Identify which cell holds the provided text, then report its (X, Y) central coordinate. 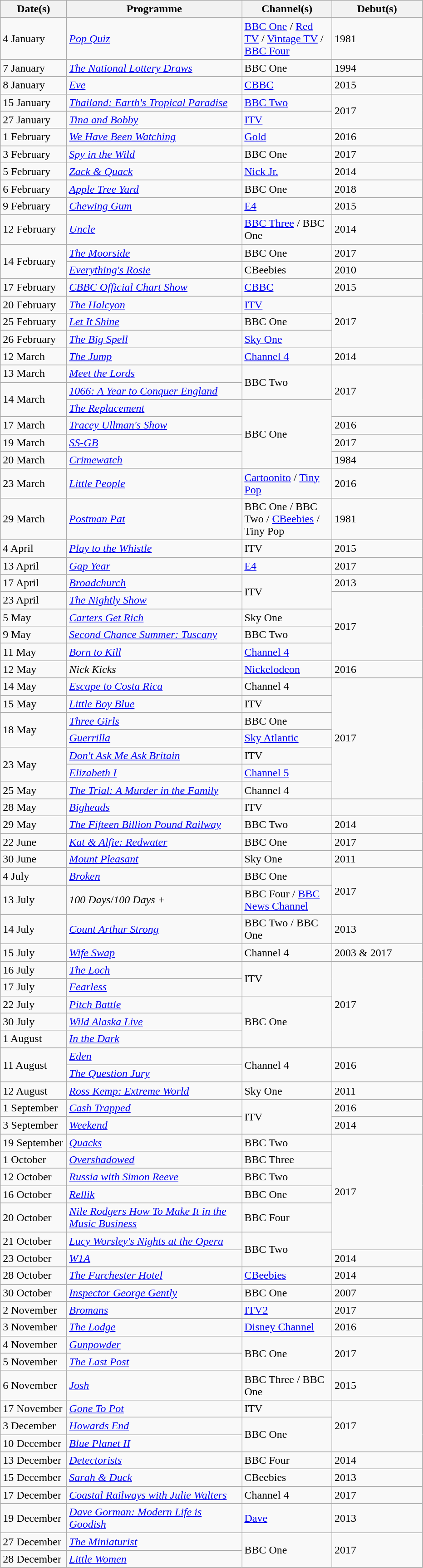
5 May (34, 618)
25 May (34, 790)
16 July (34, 970)
Russia with Simon Reeve (154, 1177)
Inspector George Gently (154, 1293)
Wife Swap (154, 953)
25 February (34, 322)
20 February (34, 305)
Apple Tree Yard (154, 189)
Dave (287, 1518)
11 May (34, 652)
Count Arthur Strong (154, 930)
29 May (34, 824)
Josh (154, 1385)
The Last Post (154, 1362)
The National Lottery Draws (154, 68)
2007 (377, 1293)
BBC One / Red TV / Vintage TV / BBC Four (287, 39)
15 July (34, 953)
The Nightly Show (154, 600)
7 January (34, 68)
1984 (377, 460)
19 September (34, 1142)
1066: A Year to Conquer England (154, 391)
18 May (34, 730)
The Furchester Hotel (154, 1276)
2018 (377, 189)
27 January (34, 120)
Crimewatch (154, 460)
13 July (34, 900)
Bromans (154, 1310)
20 October (34, 1218)
14 May (34, 687)
15 May (34, 704)
Kat & Alfie: Redwater (154, 842)
15 January (34, 102)
22 July (34, 1004)
Eve (154, 85)
Escape to Costa Rica (154, 687)
12 May (34, 669)
2010 (377, 270)
The Halcyon (154, 305)
2 November (34, 1310)
22 June (34, 842)
4 April (34, 548)
Postman Pat (154, 519)
15 December (34, 1478)
Let It Shine (154, 322)
Little Boy Blue (154, 704)
The Fifteen Billion Pound Railway (154, 824)
Broadchurch (154, 583)
BBC Three (287, 1160)
1994 (377, 68)
23 May (34, 764)
Rellik (154, 1194)
1 August (34, 1039)
21 October (34, 1241)
12 August (34, 1091)
1 October (34, 1160)
BBC Four / BBC News Channel (287, 900)
Thailand: Earth's Tropical Paradise (154, 102)
Overshadowed (154, 1160)
In the Dark (154, 1039)
5 February (34, 171)
Dave Gorman: Modern Life is Goodish (154, 1518)
9 February (34, 206)
17 November (34, 1408)
19 December (34, 1518)
CBBC Official Chart Show (154, 287)
The Moorside (154, 253)
We Have Been Watching (154, 137)
4 January (34, 39)
The Question Jury (154, 1073)
27 December (34, 1542)
13 March (34, 374)
BBC Two / BBC One (287, 930)
Nick Kicks (154, 669)
SS-GB (154, 443)
17 April (34, 583)
13 December (34, 1461)
5 November (34, 1362)
Gap Year (154, 565)
The Trial: A Murder in the Family (154, 790)
30 October (34, 1293)
17 December (34, 1495)
3 November (34, 1327)
Little People (154, 483)
13 April (34, 565)
30 June (34, 859)
9 May (34, 635)
3 September (34, 1125)
Debut(s) (377, 9)
3 December (34, 1426)
Quacks (154, 1142)
The Big Spell (154, 339)
BBC One / BBC Two / CBeebies / Tiny Pop (287, 519)
28 October (34, 1276)
Chewing Gum (154, 206)
Gone To Pot (154, 1408)
Gunpowder (154, 1344)
26 February (34, 339)
14 March (34, 399)
17 February (34, 287)
Channel(s) (287, 9)
The Jump (154, 356)
Sky Atlantic (287, 738)
12 October (34, 1177)
4 November (34, 1344)
Born to Kill (154, 652)
1 February (34, 137)
Spy in the Wild (154, 154)
23 April (34, 600)
12 February (34, 229)
Nick Jr. (287, 171)
Cartoonito / Tiny Pop (287, 483)
W1A (154, 1258)
Sarah & Duck (154, 1478)
6 February (34, 189)
11 August (34, 1065)
14 July (34, 930)
Ross Kemp: Extreme World (154, 1091)
29 March (34, 519)
Blue Planet II (154, 1443)
Broken (154, 877)
8 January (34, 85)
Carters Get Rich (154, 618)
12 March (34, 356)
Weekend (154, 1125)
23 October (34, 1258)
Meet the Lords (154, 374)
Bigheads (154, 807)
Cash Trapped (154, 1108)
Lucy Worsley's Nights at the Opera (154, 1241)
Wild Alaska Live (154, 1022)
Disney Channel (287, 1327)
3 February (34, 154)
Coastal Railways with Julie Walters (154, 1495)
Date(s) (34, 9)
The Miniaturist (154, 1542)
4 July (34, 877)
Channel 5 (287, 773)
14 February (34, 261)
10 December (34, 1443)
Howards End (154, 1426)
Little Women (154, 1559)
Detectorists (154, 1461)
Tracey Ullman's Show (154, 425)
Elizabeth I (154, 773)
ITV2 (287, 1310)
1 September (34, 1108)
Second Chance Summer: Tuscany (154, 635)
The Lodge (154, 1327)
16 October (34, 1194)
Tina and Bobby (154, 120)
Pop Quiz (154, 39)
28 December (34, 1559)
Play to the Whistle (154, 548)
Fearless (154, 987)
Pitch Battle (154, 1004)
Nickelodeon (287, 669)
Don't Ask Me Ask Britain (154, 755)
19 March (34, 443)
Gold (287, 137)
30 July (34, 1022)
Guerrilla (154, 738)
28 May (34, 807)
6 November (34, 1385)
20 March (34, 460)
Uncle (154, 229)
17 July (34, 987)
The Replacement (154, 408)
Programme (154, 9)
Everything's Rosie (154, 270)
23 March (34, 483)
Three Girls (154, 721)
Zack & Quack (154, 171)
17 March (34, 425)
Eden (154, 1056)
100 Days/100 Days + (154, 900)
Nile Rodgers How To Make It in the Music Business (154, 1218)
The Loch (154, 970)
2003 & 2017 (377, 953)
Mount Pleasant (154, 859)
